Pinpoint the cell where the given text exists, returning its (X, Y) midpoint coordinate. 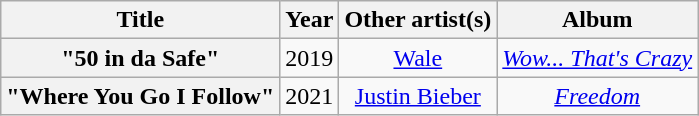
Album (598, 20)
Wale (418, 58)
Title (140, 20)
2019 (310, 58)
Year (310, 20)
Justin Bieber (418, 96)
2021 (310, 96)
"50 in da Safe" (140, 58)
Wow... That's Crazy (598, 58)
Other artist(s) (418, 20)
"Where You Go I Follow" (140, 96)
Freedom (598, 96)
